Identify which cell holds the provided text, then report its (X, Y) central coordinate. 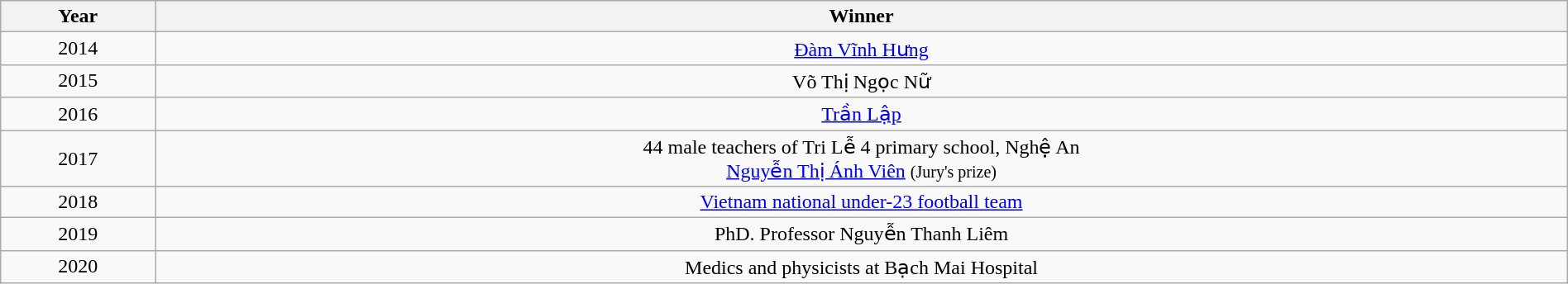
2014 (78, 49)
Trần Lập (862, 114)
Vietnam national under-23 football team (862, 202)
Đàm Vĩnh Hưng (862, 49)
2015 (78, 81)
2017 (78, 159)
PhD. Professor Nguyễn Thanh Liêm (862, 234)
44 male teachers of Tri Lễ 4 primary school, Nghệ AnNguyễn Thị Ánh Viên (Jury's prize) (862, 159)
Year (78, 17)
Medics and physicists at Bạch Mai Hospital (862, 267)
2018 (78, 202)
2020 (78, 267)
Võ Thị Ngọc Nữ (862, 81)
2019 (78, 234)
2016 (78, 114)
Winner (862, 17)
